Search for the cell housing the specified text and yield its (X, Y) center coordinate. 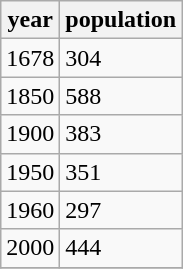
population (121, 20)
383 (121, 134)
year (30, 20)
304 (121, 58)
588 (121, 96)
351 (121, 172)
1960 (30, 210)
2000 (30, 248)
1850 (30, 96)
1900 (30, 134)
1678 (30, 58)
1950 (30, 172)
444 (121, 248)
297 (121, 210)
